Locate the cell with the specified text and output its (X, Y) center coordinate. 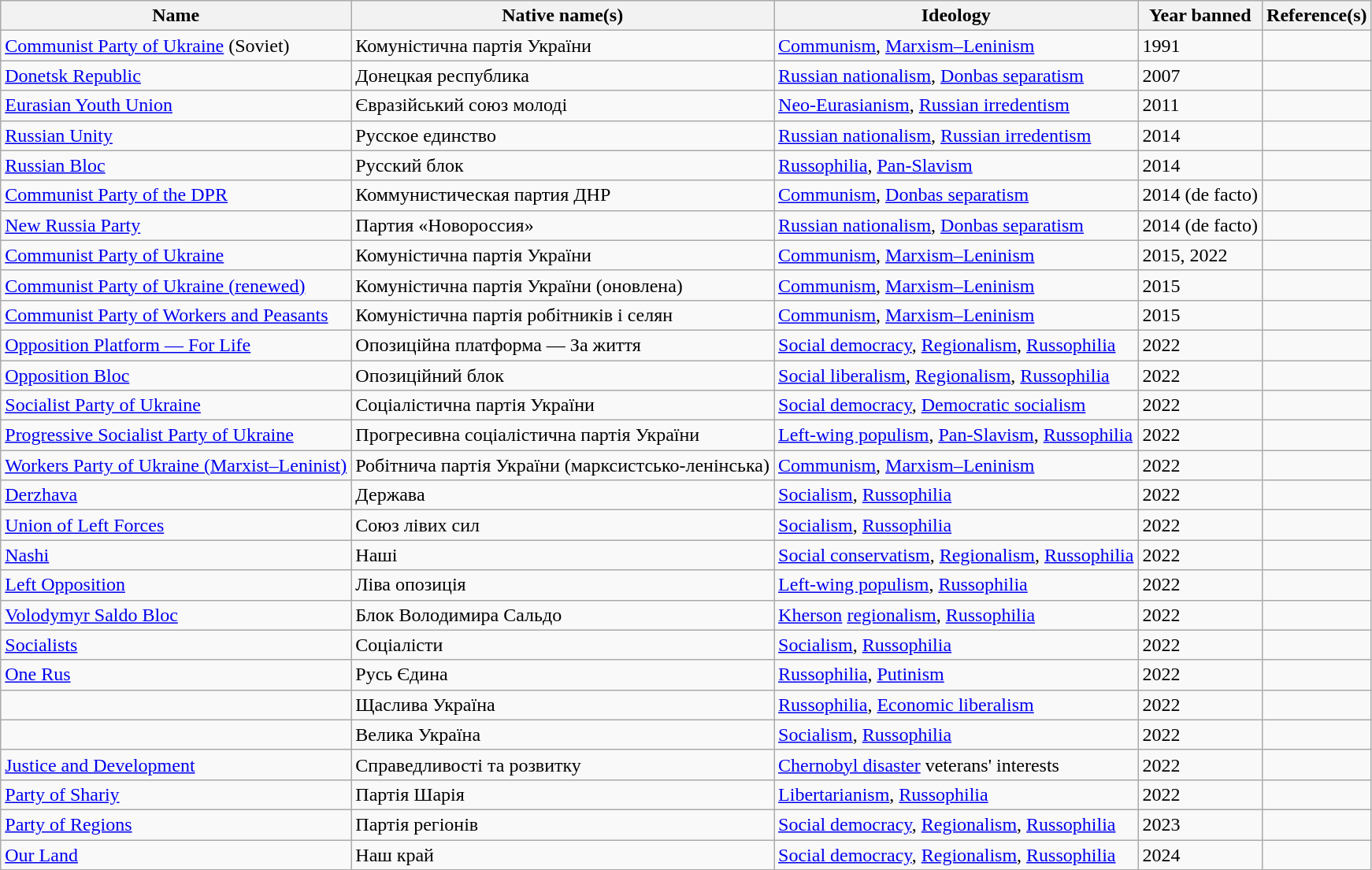
Neo-Eurasianism, Russian irredentism (956, 106)
Комуністична партія робітників і селян (562, 315)
Русский блок (562, 165)
Держава (562, 495)
Блок Володимира Сальдо (562, 615)
Communist Party of Ukraine (Soviet) (176, 46)
Щаслива Україна (562, 705)
Ліва опозиція (562, 585)
Євразійський союз молоді (562, 106)
Volodymyr Saldo Bloc (176, 615)
1991 (1200, 46)
Russian Bloc (176, 165)
2023 (1200, 824)
Communist Party of Workers and Peasants (176, 315)
Native name(s) (562, 16)
Socialist Party of Ukraine (176, 405)
Workers Party of Ukraine (Marxist–Leninist) (176, 465)
Libertarianism, Russophilia (956, 794)
Партія регіонів (562, 824)
New Russia Party (176, 225)
Left-wing populism, Russophilia (956, 585)
Russophilia, Putinism (956, 675)
One Rus (176, 675)
Russian Unity (176, 135)
Eurasian Youth Union (176, 106)
Коммунистическая партия ДНР (562, 195)
Donetsk Republic (176, 76)
Social liberalism, Regionalism, Russophilia (956, 376)
Русь Єдина (562, 675)
Союз лівих сил (562, 525)
Russian nationalism, Russian irredentism (956, 135)
Communist Party of Ukraine (176, 255)
Chernobyl disaster veterans' interests (956, 764)
Communist Party of Ukraine (renewed) (176, 285)
Derzhava (176, 495)
Year banned (1200, 16)
Опозиційний блок (562, 376)
Партия «Новороссия» (562, 225)
Партія Шарія (562, 794)
Russophilia, Pan-Slavism (956, 165)
Opposition Bloc (176, 376)
Our Land (176, 854)
2024 (1200, 854)
Велика Україна (562, 735)
Name (176, 16)
2011 (1200, 106)
Union of Left Forces (176, 525)
2015, 2022 (1200, 255)
Kherson regionalism, Russophilia (956, 615)
Social democracy, Democratic socialism (956, 405)
Reference(s) (1317, 16)
Socialists (176, 645)
Opposition Platform — For Life (176, 345)
Social conservatism, Regionalism, Russophilia (956, 555)
Communism, Donbas separatism (956, 195)
Русское единство (562, 135)
Робітнича партія України (марксистсько-ленінська) (562, 465)
2007 (1200, 76)
Справедливості та розвитку (562, 764)
Party of Regions (176, 824)
Донецкая республика (562, 76)
Communist Party of the DPR (176, 195)
Наш край (562, 854)
Left-wing populism, Pan-Slavism, Russophilia (956, 435)
Соціалісти (562, 645)
Left Opposition (176, 585)
Ideology (956, 16)
Соціалістична партія України (562, 405)
Опозиційна платформа — За життя (562, 345)
Russophilia, Economic liberalism (956, 705)
Наші (562, 555)
Прогресивна соціалістична партія України (562, 435)
Комуністична партія України (оновлена) (562, 285)
Nashi (176, 555)
Justice and Development (176, 764)
Progressive Socialist Party of Ukraine (176, 435)
Party of Shariy (176, 794)
